Find where the given text appears and provide that cell's center as [X, Y] coordinate. 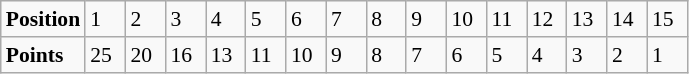
Points [43, 55]
Position [43, 19]
12 [547, 19]
16 [185, 55]
15 [667, 19]
20 [145, 55]
14 [627, 19]
25 [105, 55]
